Extract the (x, y) coordinate from the center of the cell holding the provided text.  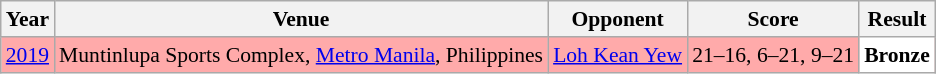
2019 (28, 55)
Bronze (897, 55)
Year (28, 19)
Result (897, 19)
Loh Kean Yew (618, 55)
Muntinlupa Sports Complex, Metro Manila, Philippines (301, 55)
21–16, 6–21, 9–21 (773, 55)
Venue (301, 19)
Score (773, 19)
Opponent (618, 19)
